Locate the cell with the specified text and output its (x, y) center coordinate. 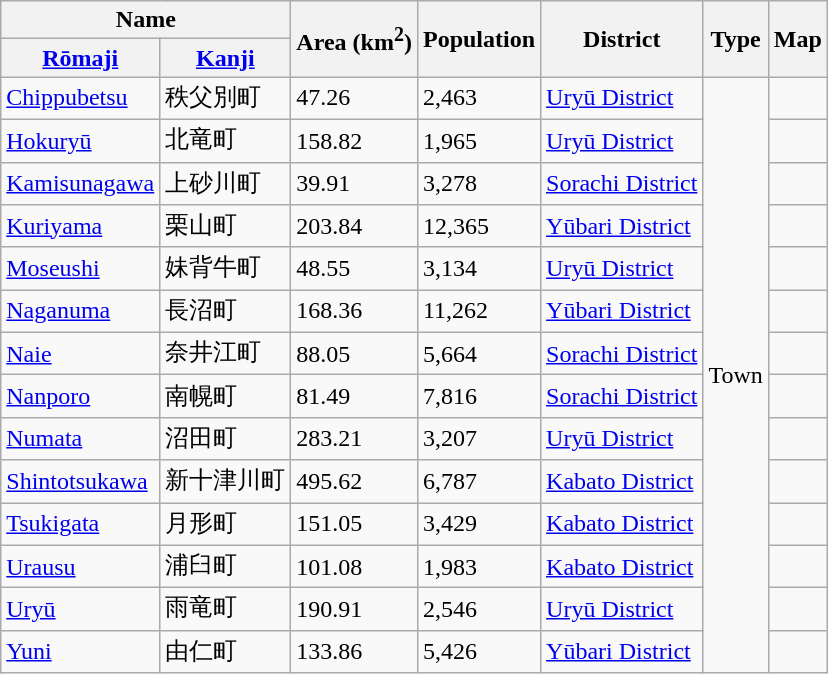
Hokuryū (80, 140)
Type (736, 39)
Naganuma (80, 312)
48.55 (354, 268)
District (622, 39)
81.49 (354, 396)
新十津川町 (226, 482)
Kamisunagawa (80, 184)
Numata (80, 438)
3,429 (478, 524)
1,965 (478, 140)
浦臼町 (226, 566)
Moseushi (80, 268)
5,426 (478, 652)
Yuni (80, 652)
283.21 (354, 438)
栗山町 (226, 226)
Rōmaji (80, 58)
Urausu (80, 566)
秩父別町 (226, 98)
7,816 (478, 396)
長沼町 (226, 312)
151.05 (354, 524)
奈井江町 (226, 354)
5,664 (478, 354)
Kanji (226, 58)
雨竜町 (226, 610)
1,983 (478, 566)
168.36 (354, 312)
101.08 (354, 566)
2,546 (478, 610)
88.05 (354, 354)
北竜町 (226, 140)
Nanporo (80, 396)
沼田町 (226, 438)
47.26 (354, 98)
190.91 (354, 610)
203.84 (354, 226)
3,134 (478, 268)
上砂川町 (226, 184)
Map (798, 39)
Kuriyama (80, 226)
Tsukigata (80, 524)
南幌町 (226, 396)
月形町 (226, 524)
Area (km2) (354, 39)
Naie (80, 354)
11,262 (478, 312)
Town (736, 375)
妹背牛町 (226, 268)
Population (478, 39)
Name (146, 20)
Shintotsukawa (80, 482)
6,787 (478, 482)
3,278 (478, 184)
158.82 (354, 140)
Uryū (80, 610)
39.91 (354, 184)
Chippubetsu (80, 98)
2,463 (478, 98)
3,207 (478, 438)
495.62 (354, 482)
由仁町 (226, 652)
133.86 (354, 652)
12,365 (478, 226)
